Return the [x, y] coordinate for the center point of the cell that contains the specified text.  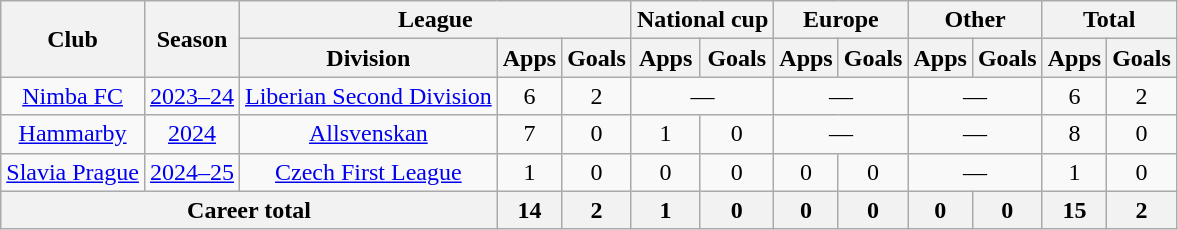
15 [1074, 210]
Nimba FC [73, 96]
National cup [702, 20]
Slavia Prague [73, 172]
2024 [192, 134]
Career total [249, 210]
Czech First League [369, 172]
Liberian Second Division [369, 96]
Season [192, 39]
Division [369, 58]
League [436, 20]
Total [1109, 20]
Other [975, 20]
2023–24 [192, 96]
Hammarby [73, 134]
7 [529, 134]
14 [529, 210]
Club [73, 39]
2024–25 [192, 172]
Europe [841, 20]
8 [1074, 134]
Allsvenskan [369, 134]
